Return the [x, y] coordinate for the center point of the cell that contains the specified text.  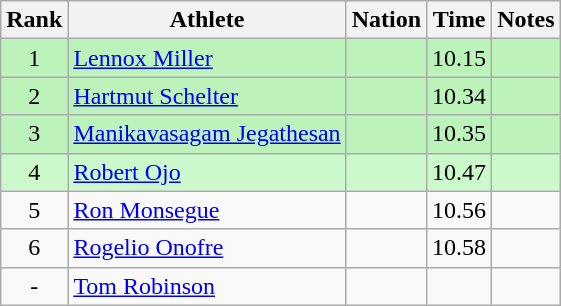
Rogelio Onofre [207, 248]
Lennox Miller [207, 58]
Time [460, 20]
3 [34, 134]
10.58 [460, 248]
6 [34, 248]
Athlete [207, 20]
Ron Monsegue [207, 210]
Notes [526, 20]
Hartmut Schelter [207, 96]
10.56 [460, 210]
4 [34, 172]
Manikavasagam Jegathesan [207, 134]
Robert Ojo [207, 172]
- [34, 286]
10.35 [460, 134]
1 [34, 58]
10.47 [460, 172]
10.34 [460, 96]
10.15 [460, 58]
2 [34, 96]
Tom Robinson [207, 286]
Rank [34, 20]
5 [34, 210]
Nation [386, 20]
